Return [X, Y] of the center of cell containing provided text 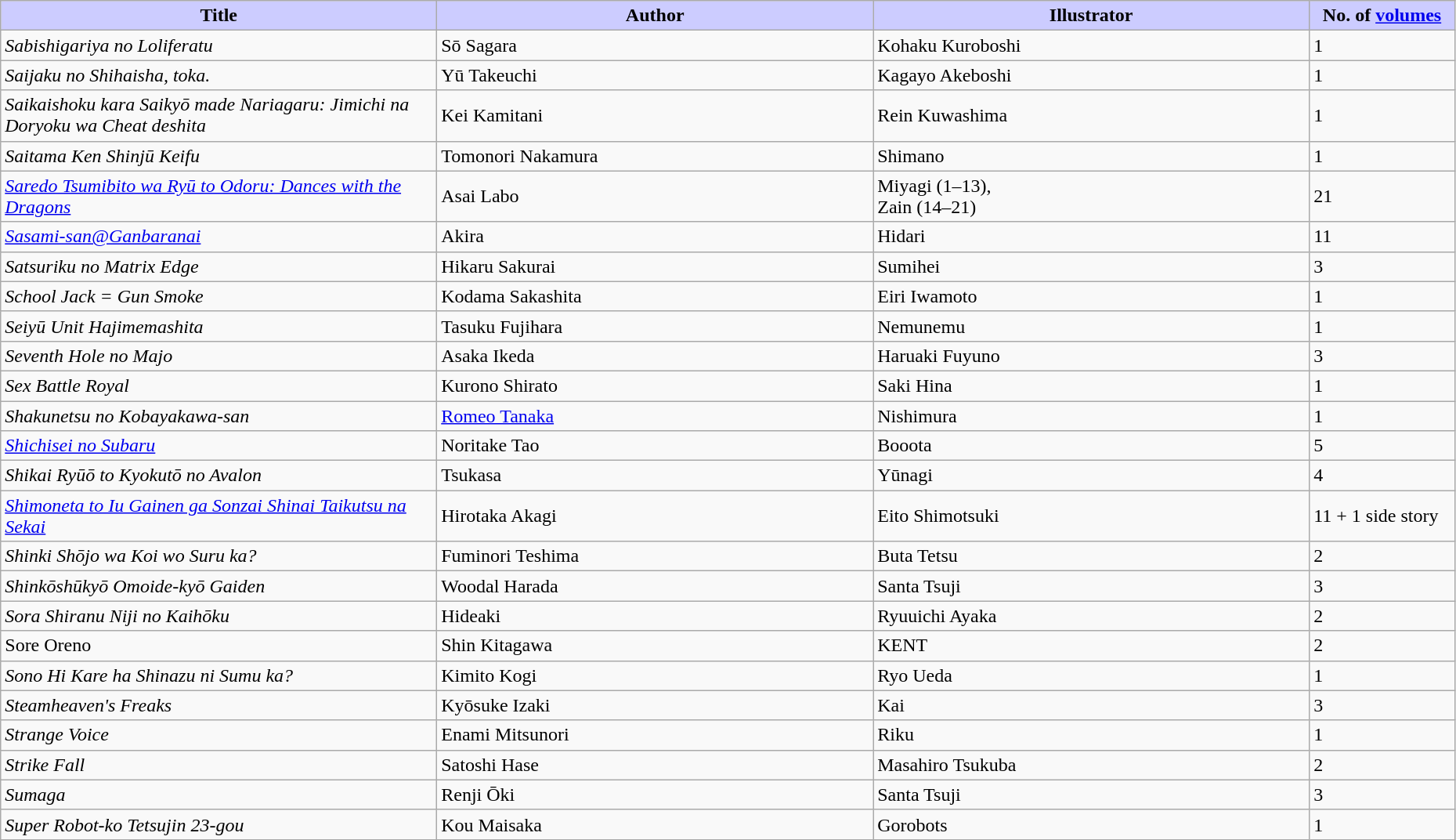
Author [655, 16]
Sumaga [219, 795]
Asai Labo [655, 196]
Miyagi (1–13),Zain (14–21) [1092, 196]
Saikaishoku kara Saikyō made Nariagaru: Jimichi na Doryoku wa Cheat deshita [219, 116]
Sasami-san@Ganbaranai [219, 237]
No. of volumes [1382, 16]
Shikai Ryūō to Kyokutō no Avalon [219, 476]
Haruaki Fuyuno [1092, 356]
Kou Maisaka [655, 824]
Seiyū Unit Hajimemashita [219, 326]
Shinkōshūkyō Omoide-kyō Gaiden [219, 586]
Romeo Tanaka [655, 416]
Title [219, 16]
Nemunemu [1092, 326]
Buta Tetsu [1092, 556]
Sō Sagara [655, 45]
Rein Kuwashima [1092, 116]
Saki Hina [1092, 386]
Fuminori Teshima [655, 556]
Illustrator [1092, 16]
Riku [1092, 735]
Akira [655, 237]
Satoshi Hase [655, 765]
Yūnagi [1092, 476]
Hidari [1092, 237]
Tasuku Fujihara [655, 326]
Masahiro Tsukuba [1092, 765]
School Jack = Gun Smoke [219, 296]
Noritake Tao [655, 446]
Kagayo Akeboshi [1092, 75]
Hikaru Sakurai [655, 266]
Steamheaven's Freaks [219, 705]
Asaka Ikeda [655, 356]
11 + 1 side story [1382, 516]
Kyōsuke Izaki [655, 705]
Sore Oreno [219, 646]
Hideaki [655, 616]
Saitama Ken Shinjū Keifu [219, 156]
4 [1382, 476]
Sono Hi Kare ha Shinazu ni Sumu ka? [219, 675]
Ryuuichi Ayaka [1092, 616]
Eito Shimotsuki [1092, 516]
Strange Voice [219, 735]
Gorobots [1092, 824]
Shin Kitagawa [655, 646]
Super Robot-ko Tetsujin 23-gou [219, 824]
Strike Fall [219, 765]
Yū Takeuchi [655, 75]
11 [1382, 237]
Booota [1092, 446]
Sumihei [1092, 266]
Tomonori Nakamura [655, 156]
Ryo Ueda [1092, 675]
KENT [1092, 646]
Nishimura [1092, 416]
Tsukasa [655, 476]
Seventh Hole no Majo [219, 356]
Saijaku no Shihaisha, toka. [219, 75]
Satsuriku no Matrix Edge [219, 266]
Kei Kamitani [655, 116]
21 [1382, 196]
Shimoneta to Iu Gainen ga Sonzai Shinai Taikutsu na Sekai [219, 516]
Enami Mitsunori [655, 735]
Sora Shiranu Niji no Kaihōku [219, 616]
Shinki Shōjo wa Koi wo Suru ka? [219, 556]
Kimito Kogi [655, 675]
Saredo Tsumibito wa Ryū to Odoru: Dances with the Dragons [219, 196]
Kodama Sakashita [655, 296]
Shimano [1092, 156]
Kohaku Kuroboshi [1092, 45]
Kai [1092, 705]
Hirotaka Akagi [655, 516]
Sex Battle Royal [219, 386]
Eiri Iwamoto [1092, 296]
5 [1382, 446]
Woodal Harada [655, 586]
Kurono Shirato [655, 386]
Sabishigariya no Loliferatu [219, 45]
Renji Ōki [655, 795]
Shichisei no Subaru [219, 446]
Shakunetsu no Kobayakawa-san [219, 416]
